Identify which cell holds the provided text, then report its [x, y] central coordinate. 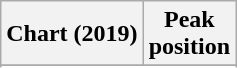
Peakposition [189, 34]
Chart (2019) [72, 34]
